Determine the [x, y] coordinate at the center of the cell enclosing the given text.  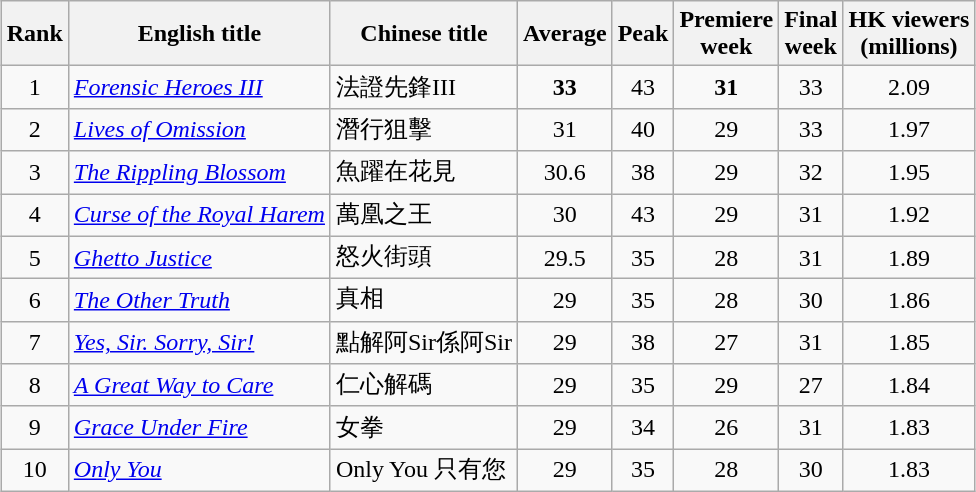
1.84 [909, 386]
Premiereweek [726, 34]
Only You [199, 470]
Forensic Heroes III [199, 88]
34 [643, 428]
40 [643, 130]
7 [34, 342]
Peak [643, 34]
1 [34, 88]
2.09 [909, 88]
Yes, Sir. Sorry, Sir! [199, 342]
Lives of Omission [199, 130]
Only You 只有您 [424, 470]
26 [726, 428]
3 [34, 172]
29.5 [566, 258]
2 [34, 130]
Curse of the Royal Harem [199, 216]
10 [34, 470]
The Other Truth [199, 300]
The Rippling Blossom [199, 172]
1.89 [909, 258]
1.95 [909, 172]
1.86 [909, 300]
Average [566, 34]
Rank [34, 34]
魚躍在花見 [424, 172]
1.92 [909, 216]
萬凰之王 [424, 216]
Chinese title [424, 34]
4 [34, 216]
仁心解碼 [424, 386]
HK viewers(millions) [909, 34]
8 [34, 386]
English title [199, 34]
潛行狙擊 [424, 130]
法證先鋒III [424, 88]
9 [34, 428]
A Great Way to Care [199, 386]
怒火街頭 [424, 258]
5 [34, 258]
女拳 [424, 428]
Grace Under Fire [199, 428]
6 [34, 300]
30.6 [566, 172]
點解阿Sir係阿Sir [424, 342]
32 [811, 172]
1.97 [909, 130]
Ghetto Justice [199, 258]
Finalweek [811, 34]
真相 [424, 300]
1.85 [909, 342]
